Capture the cell that displays the provided text and extract its [x, y] central coordinate. 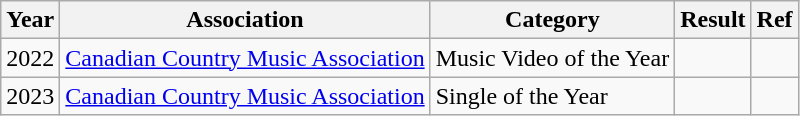
Single of the Year [552, 96]
Result [713, 20]
Association [245, 20]
Music Video of the Year [552, 58]
2022 [30, 58]
Year [30, 20]
2023 [30, 96]
Category [552, 20]
Ref [774, 20]
